Capture the cell that displays the provided text and extract its (X, Y) central coordinate. 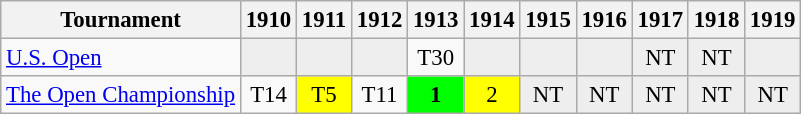
1913 (436, 20)
1915 (548, 20)
1911 (324, 20)
T11 (379, 95)
T14 (268, 95)
1916 (604, 20)
T5 (324, 95)
1919 (773, 20)
Tournament (121, 20)
The Open Championship (121, 95)
U.S. Open (121, 58)
2 (492, 95)
1918 (716, 20)
1917 (660, 20)
1914 (492, 20)
1 (436, 95)
1912 (379, 20)
1910 (268, 20)
T30 (436, 58)
